Search for the cell housing the specified text and yield its [x, y] center coordinate. 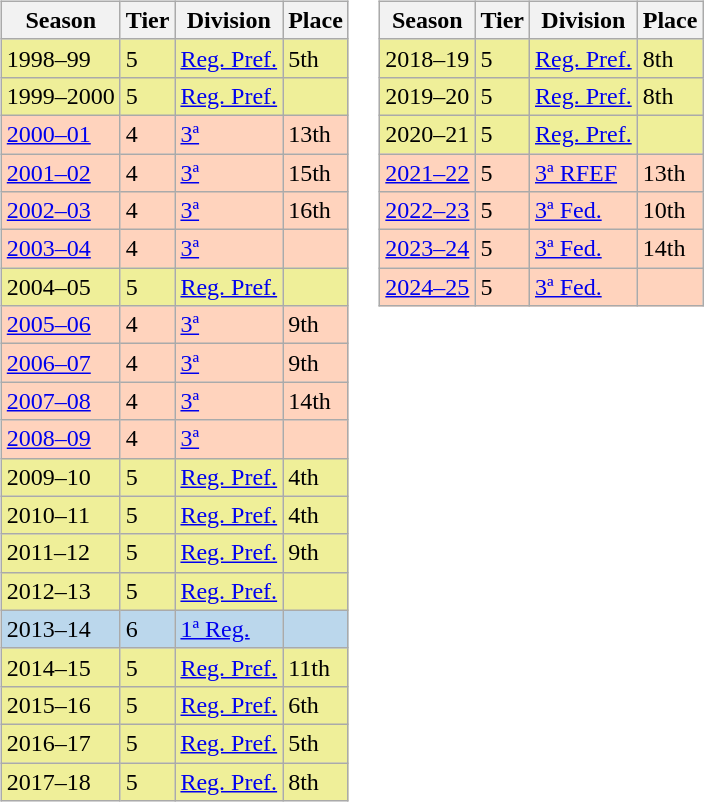
2015–16 [60, 705]
2023–24 [428, 249]
2020–21 [428, 134]
2017–18 [60, 781]
11th [316, 667]
2012–13 [60, 591]
2007–08 [60, 401]
1998–99 [60, 58]
2011–12 [60, 553]
1999–2000 [60, 96]
3ª RFEF [584, 173]
2008–09 [60, 439]
2021–22 [428, 173]
16th [316, 211]
2010–11 [60, 515]
2001–02 [60, 173]
2019–20 [428, 96]
6 [148, 629]
2022–23 [428, 211]
10th [670, 211]
2002–03 [60, 211]
2016–17 [60, 743]
2018–19 [428, 58]
2009–10 [60, 477]
1ª Reg. [229, 629]
6th [316, 705]
2024–25 [428, 287]
2014–15 [60, 667]
2005–06 [60, 325]
2006–07 [60, 363]
2013–14 [60, 629]
2003–04 [60, 249]
15th [316, 173]
2000–01 [60, 134]
2004–05 [60, 287]
